Output the (X, Y) coordinate of the center of the cell containing the given text.  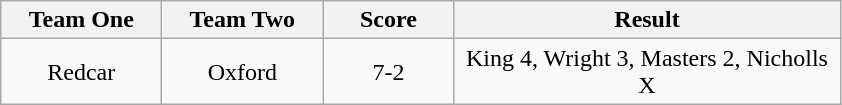
Redcar (82, 72)
Team One (82, 20)
Team Two (242, 20)
King 4, Wright 3, Masters 2, Nicholls X (647, 72)
Score (388, 20)
Result (647, 20)
7-2 (388, 72)
Oxford (242, 72)
